Return the [X, Y] coordinate for the center point of the cell that contains the specified text.  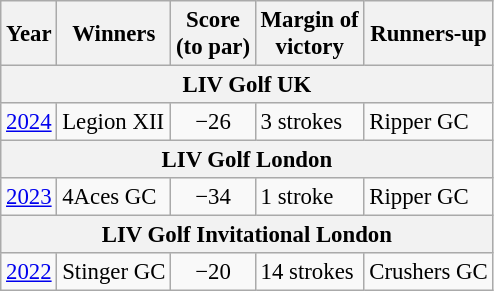
Score(to par) [214, 34]
Legion XII [114, 122]
LIV Golf London [247, 160]
Winners [114, 34]
−26 [214, 122]
LIV Golf Invitational London [247, 235]
Runners-up [428, 34]
1 stroke [310, 197]
2023 [29, 197]
LIV Golf UK [247, 85]
Year [29, 34]
Margin ofvictory [310, 34]
4Aces GC [114, 197]
2024 [29, 122]
3 strokes [310, 122]
−34 [214, 197]
